Extract the [X, Y] coordinate from the center of the cell holding the provided text.  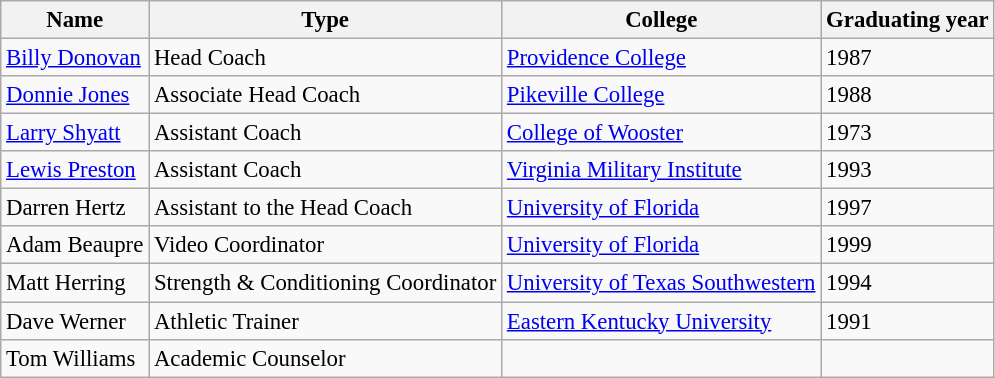
1988 [908, 95]
Graduating year [908, 20]
Video Coordinator [326, 245]
Type [326, 20]
College [662, 20]
Billy Donovan [75, 58]
Academic Counselor [326, 358]
Eastern Kentucky University [662, 321]
Adam Beaupre [75, 245]
Darren Hertz [75, 208]
Assistant to the Head Coach [326, 208]
Providence College [662, 58]
Strength & Conditioning Coordinator [326, 283]
1999 [908, 245]
1987 [908, 58]
Virginia Military Institute [662, 170]
1997 [908, 208]
Matt Herring [75, 283]
Head Coach [326, 58]
Athletic Trainer [326, 321]
1991 [908, 321]
1973 [908, 133]
Donnie Jones [75, 95]
1993 [908, 170]
College of Wooster [662, 133]
Larry Shyatt [75, 133]
University of Texas Southwestern [662, 283]
Dave Werner [75, 321]
Tom Williams [75, 358]
Lewis Preston [75, 170]
Associate Head Coach [326, 95]
Name [75, 20]
1994 [908, 283]
Pikeville College [662, 95]
